Return (X, Y) of the center of cell containing provided text 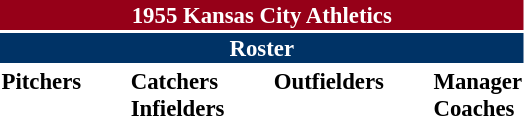
1955 Kansas City Athletics (262, 15)
Roster (262, 48)
